Locate the cell with the specified text and output its [x, y] center coordinate. 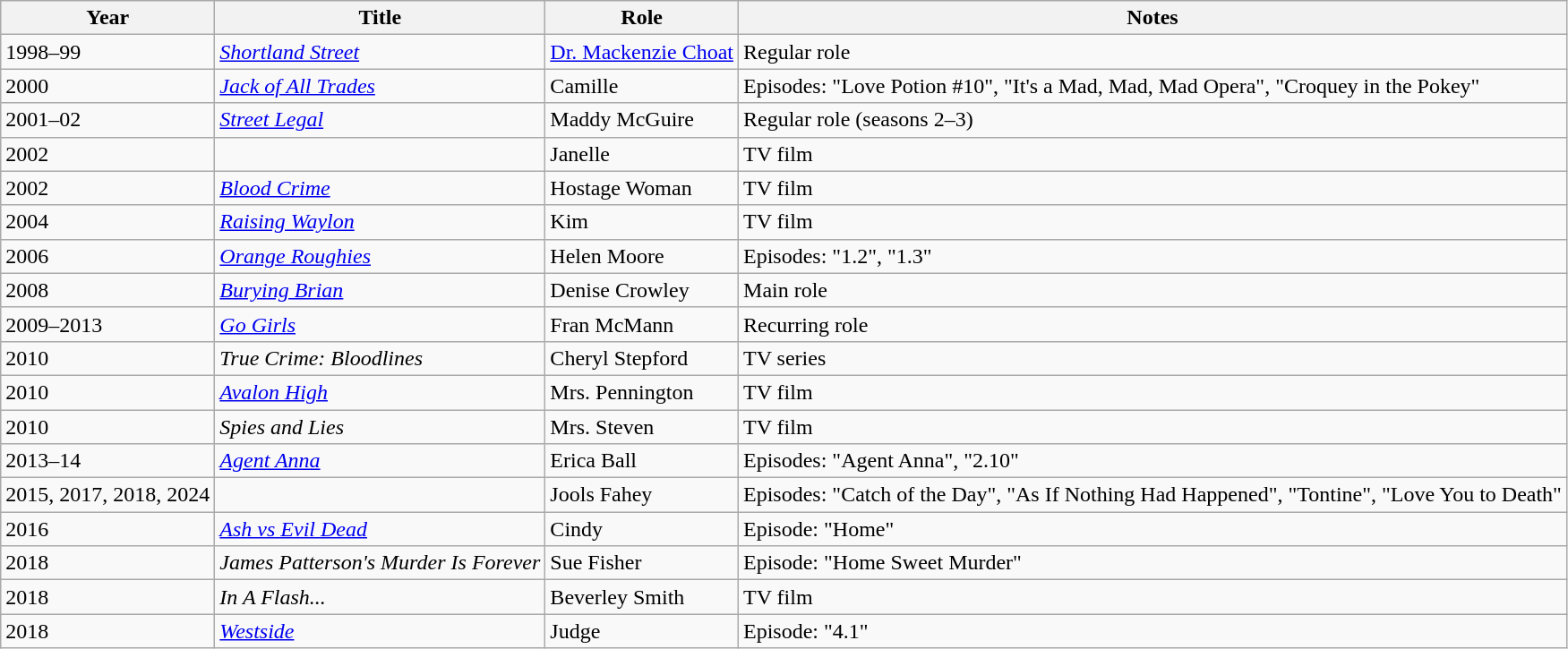
Cindy [642, 529]
Raising Waylon [380, 222]
Episodes: "Agent Anna", "2.10" [1153, 461]
Title [380, 18]
Jools Fahey [642, 495]
Westside [380, 631]
Camille [642, 86]
Regular role (seasons 2–3) [1153, 120]
Fran McMann [642, 324]
Beverley Smith [642, 597]
Erica Ball [642, 461]
2006 [107, 256]
Helen Moore [642, 256]
Episodes: "1.2", "1.3" [1153, 256]
Burying Brian [380, 290]
1998–99 [107, 52]
Judge [642, 631]
Maddy McGuire [642, 120]
Blood Crime [380, 188]
Janelle [642, 154]
Orange Roughies [380, 256]
Mrs. Steven [642, 427]
Dr. Mackenzie Choat [642, 52]
James Patterson's Murder Is Forever [380, 563]
Spies and Lies [380, 427]
Hostage Woman [642, 188]
Episode: "Home" [1153, 529]
Shortland Street [380, 52]
Episodes: "Love Potion #10", "It's a Mad, Mad, Mad Opera", "Croquey in the Pokey" [1153, 86]
Regular role [1153, 52]
TV series [1153, 358]
Jack of All Trades [380, 86]
Episode: "4.1" [1153, 631]
2004 [107, 222]
2015, 2017, 2018, 2024 [107, 495]
Go Girls [380, 324]
2001–02 [107, 120]
Role [642, 18]
Kim [642, 222]
In A Flash... [380, 597]
Notes [1153, 18]
Year [107, 18]
2016 [107, 529]
Episode: "Home Sweet Murder" [1153, 563]
Agent Anna [380, 461]
2008 [107, 290]
Main role [1153, 290]
2013–14 [107, 461]
2000 [107, 86]
Recurring role [1153, 324]
True Crime: Bloodlines [380, 358]
Episodes: "Catch of the Day", "As If Nothing Had Happened", "Tontine", "Love You to Death" [1153, 495]
2009–2013 [107, 324]
Street Legal [380, 120]
Cheryl Stepford [642, 358]
Sue Fisher [642, 563]
Avalon High [380, 392]
Denise Crowley [642, 290]
Ash vs Evil Dead [380, 529]
Mrs. Pennington [642, 392]
